Return the (X, Y) coordinate for the center point of the cell that contains the specified text.  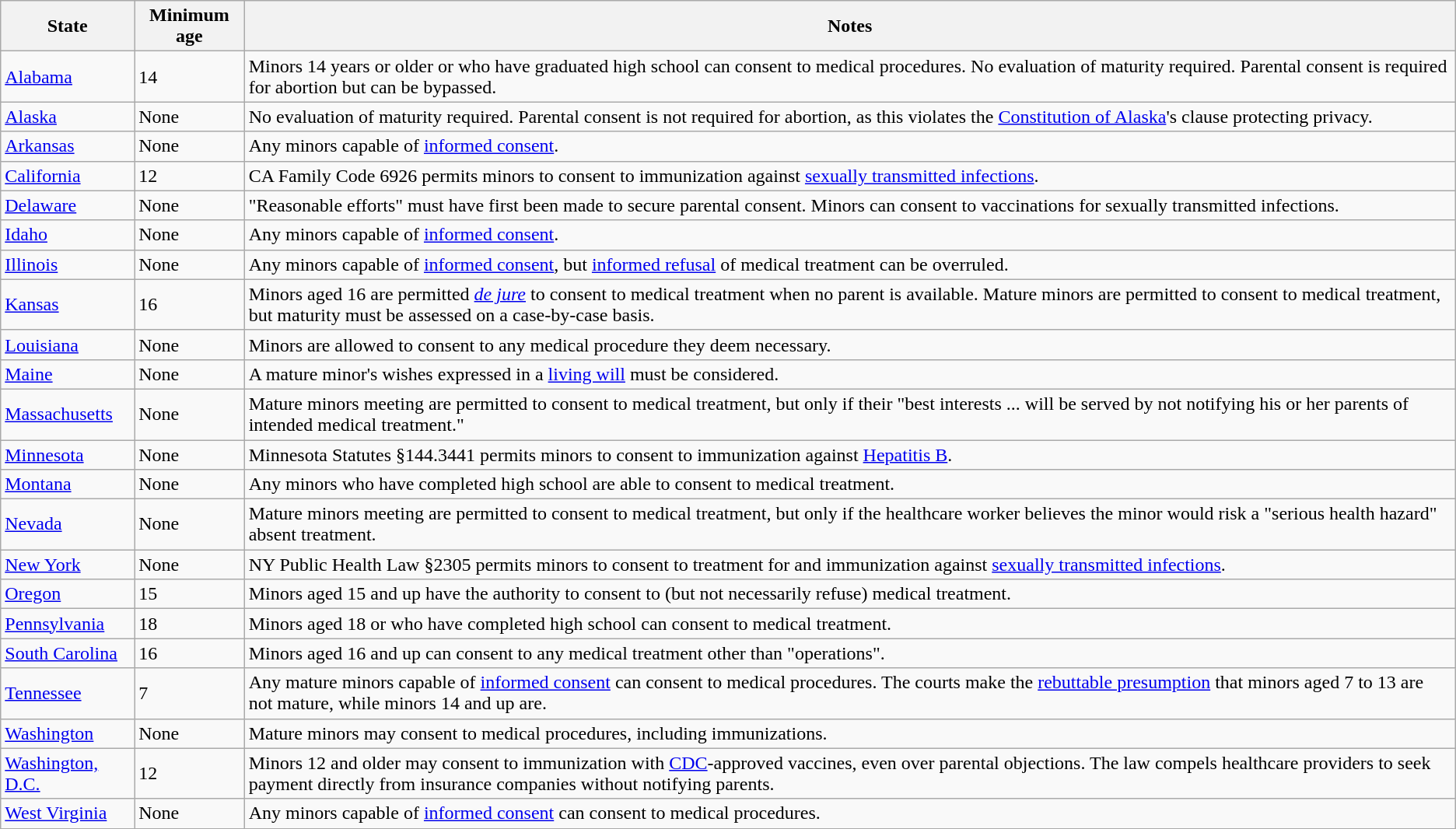
Minnesota (68, 455)
Tennessee (68, 694)
14 (190, 76)
NY Public Health Law §2305 permits minors to consent to treatment for and immunization against sexually transmitted infections. (849, 565)
Maine (68, 374)
A mature minor's wishes expressed in a living will must be considered. (849, 374)
South Carolina (68, 653)
Arkansas (68, 146)
New York (68, 565)
Minimum age (190, 26)
Idaho (68, 235)
Pennsylvania (68, 624)
State (68, 26)
Minnesota Statutes §144.3441 permits minors to consent to immunization against Hepatitis B. (849, 455)
7 (190, 694)
18 (190, 624)
Massachusetts (68, 414)
Illinois (68, 264)
West Virginia (68, 813)
Any minors capable of informed consent, but informed refusal of medical treatment can be overruled. (849, 264)
Washington, D.C. (68, 773)
Alaska (68, 117)
Minors are allowed to consent to any medical procedure they deem necessary. (849, 345)
Alabama (68, 76)
"Reasonable efforts" must have first been made to secure parental consent. Minors can consent to vaccinations for sexually transmitted infections. (849, 205)
Louisiana (68, 345)
Nevada (68, 524)
Oregon (68, 594)
California (68, 176)
Minors aged 18 or who have completed high school can consent to medical treatment. (849, 624)
Mature minors may consent to medical procedures, including immunizations. (849, 733)
Minors aged 16 and up can consent to any medical treatment other than "operations". (849, 653)
Any minors who have completed high school are able to consent to medical treatment. (849, 484)
Minors aged 15 and up have the authority to consent to (but not necessarily refuse) medical treatment. (849, 594)
Montana (68, 484)
Washington (68, 733)
Any minors capable of informed consent can consent to medical procedures. (849, 813)
Kansas (68, 305)
Notes (849, 26)
CA Family Code 6926 permits minors to consent to immunization against sexually transmitted infections. (849, 176)
Delaware (68, 205)
15 (190, 594)
